Return the (x, y) coordinate for the center point of the cell that contains the specified text.  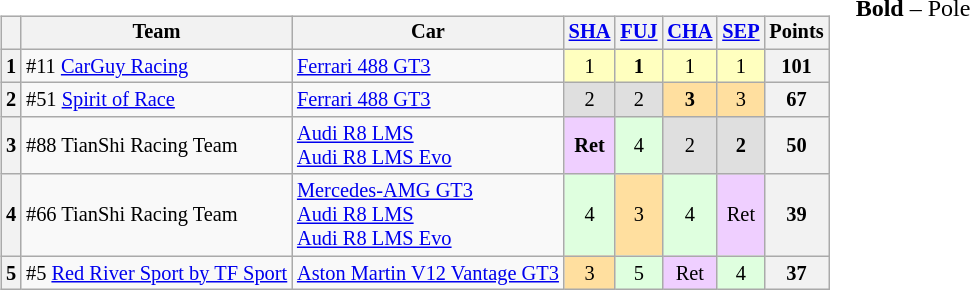
37 (796, 273)
Car (428, 33)
67 (796, 100)
#51 Spirit of Race (156, 100)
50 (796, 146)
39 (796, 215)
Mercedes-AMG GT3Audi R8 LMSAudi R8 LMS Evo (428, 215)
#88 TianShi Racing Team (156, 146)
Aston Martin V12 Vantage GT3 (428, 273)
Team (156, 33)
#11 CarGuy Racing (156, 66)
FUJ (638, 33)
CHA (690, 33)
Points (796, 33)
SEP (740, 33)
101 (796, 66)
#5 Red River Sport by TF Sport (156, 273)
#66 TianShi Racing Team (156, 215)
SHA (590, 33)
Audi R8 LMSAudi R8 LMS Evo (428, 146)
